Scan for the cell matching the given text and deliver its (x, y) coordinate at center. 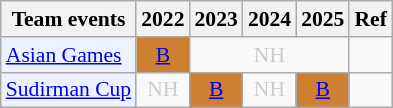
2022 (162, 19)
Sudirman Cup (68, 90)
2023 (216, 19)
Ref (370, 19)
Asian Games (68, 55)
2024 (270, 19)
2025 (322, 19)
Team events (68, 19)
